Locate the cell with the specified text and output its [X, Y] center coordinate. 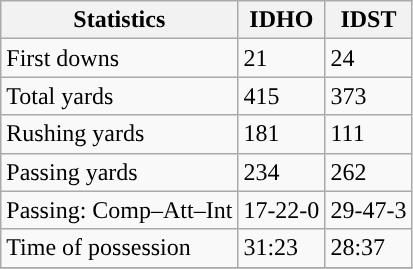
First downs [120, 58]
IDST [368, 20]
Time of possession [120, 248]
415 [282, 96]
29-47-3 [368, 210]
21 [282, 58]
Passing: Comp–Att–Int [120, 210]
17-22-0 [282, 210]
Passing yards [120, 172]
28:37 [368, 248]
181 [282, 134]
Total yards [120, 96]
24 [368, 58]
373 [368, 96]
IDHO [282, 20]
234 [282, 172]
Rushing yards [120, 134]
262 [368, 172]
Statistics [120, 20]
31:23 [282, 248]
111 [368, 134]
